Capture the cell that displays the provided text and extract its (X, Y) central coordinate. 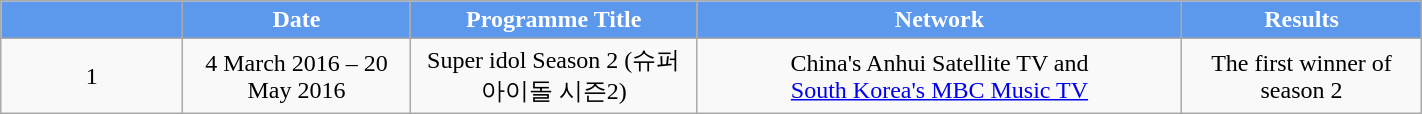
Results (1302, 20)
China's Anhui Satellite TV and South Korea's MBC Music TV (940, 76)
Date (296, 20)
Super idol Season 2 (슈퍼아이돌 시즌2) (554, 76)
The first winner of season 2 (1302, 76)
Programme Title (554, 20)
Network (940, 20)
1 (92, 76)
4 March 2016 – 20 May 2016 (296, 76)
